Return [x, y] of the center of cell containing provided text 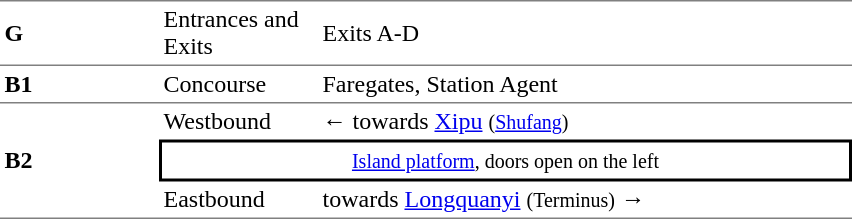
Exits A-D [585, 33]
Faregates, Station Agent [585, 85]
Westbound [238, 122]
← towards Xipu (Shufang) [585, 122]
B1 [80, 85]
G [80, 33]
Entrances and Exits [238, 33]
Island platform, doors open on the left [506, 161]
Concourse [238, 85]
